Detect which cell encompasses the target text, then output its (x, y) center coordinate. 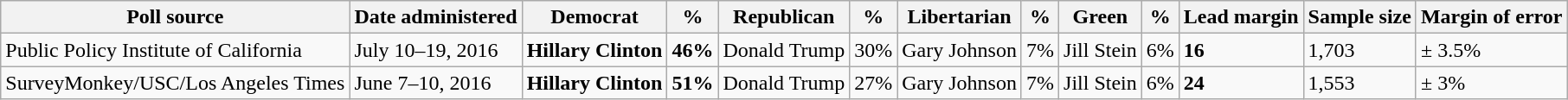
July 10–19, 2016 (436, 50)
46% (692, 50)
1,703 (1359, 50)
30% (874, 50)
Sample size (1359, 17)
± 3% (1492, 83)
June 7–10, 2016 (436, 83)
Poll source (175, 17)
1,553 (1359, 83)
Republican (784, 17)
Margin of error (1492, 17)
16 (1241, 50)
Democrat (594, 17)
Date administered (436, 17)
Public Policy Institute of California (175, 50)
27% (874, 83)
Green (1101, 17)
Libertarian (960, 17)
SurveyMonkey/USC/Los Angeles Times (175, 83)
51% (692, 83)
± 3.5% (1492, 50)
24 (1241, 83)
Lead margin (1241, 17)
